Pinpoint the cell where the given text exists, returning its [X, Y] midpoint coordinate. 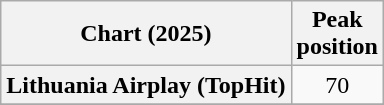
Peakposition [337, 34]
Chart (2025) [146, 34]
Lithuania Airplay (TopHit) [146, 85]
70 [337, 85]
